Return (X, Y) of the center of cell containing provided text 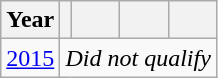
Year (30, 20)
Did not qualify (138, 58)
2015 (30, 58)
